Determine the (x, y) coordinate at the center of the cell enclosing the given text.  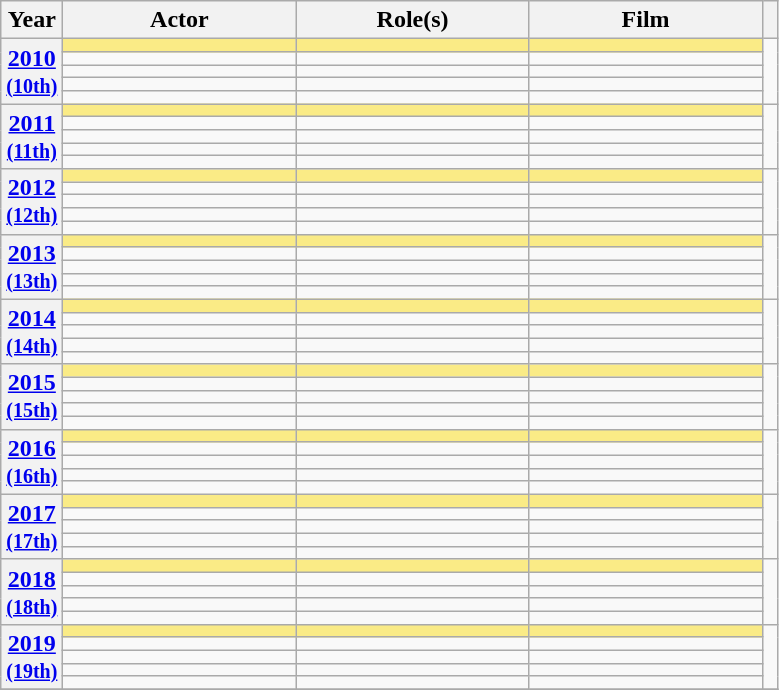
2012 (12th) (32, 202)
2017 (17th) (32, 526)
2016 (16th) (32, 462)
2010 (10th) (32, 72)
Actor (180, 20)
2019 (19th) (32, 656)
Film (646, 20)
2013 (13th) (32, 266)
Year (32, 20)
2014 (14th) (32, 332)
2018 (18th) (32, 592)
2011 (11th) (32, 136)
2015 (15th) (32, 396)
Role(s) (412, 20)
